Determine the [X, Y] coordinate at the center of the cell enclosing the given text.  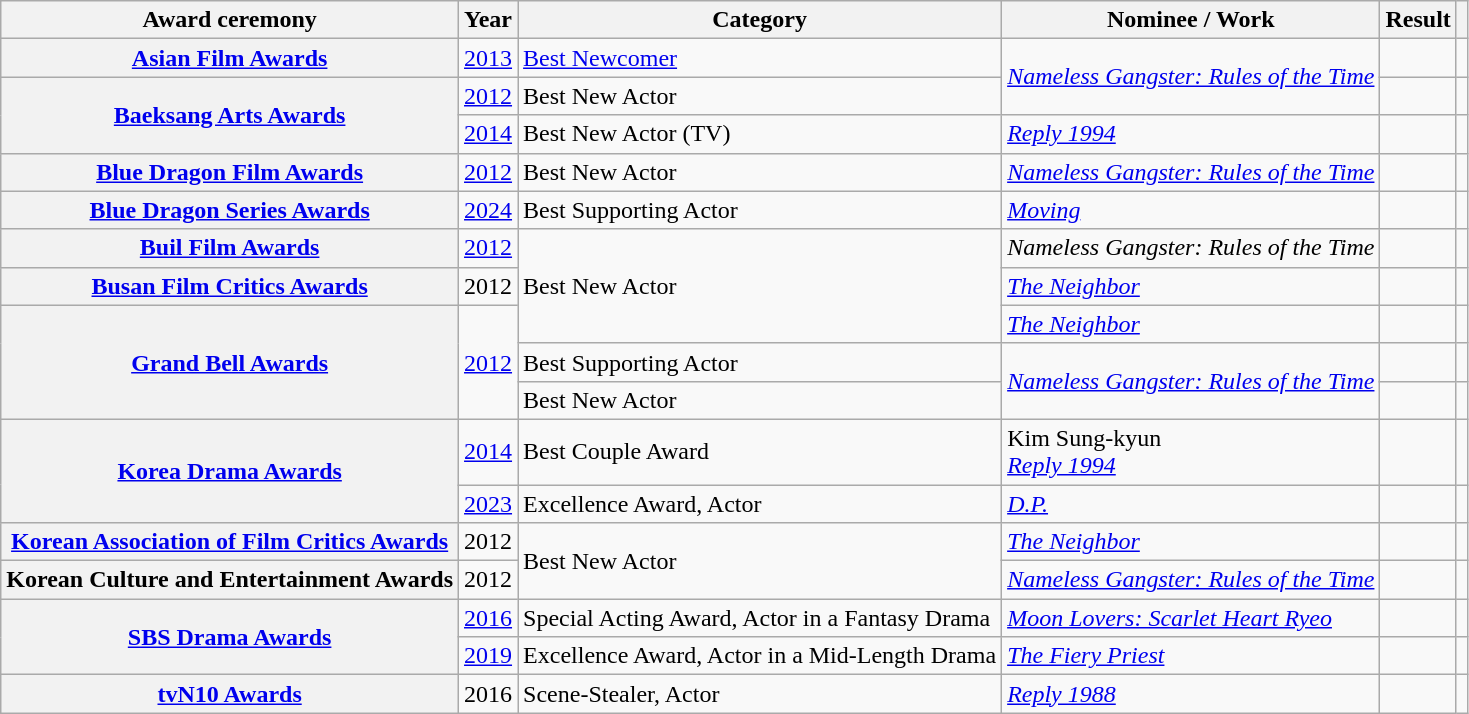
2024 [488, 210]
SBS Drama Awards [230, 637]
Baeksang Arts Awards [230, 115]
Moving [1191, 210]
Year [488, 20]
Buil Film Awards [230, 248]
tvN10 Awards [230, 694]
2019 [488, 656]
Moon Lovers: Scarlet Heart Ryeo [1191, 618]
Best Couple Award [760, 452]
Kim Sung-kyun Reply 1994 [1191, 452]
Blue Dragon Film Awards [230, 172]
Blue Dragon Series Awards [230, 210]
Korean Culture and Entertainment Awards [230, 580]
Busan Film Critics Awards [230, 286]
Reply 1988 [1191, 694]
2023 [488, 503]
Excellence Award, Actor [760, 503]
Korea Drama Awards [230, 470]
Korean Association of Film Critics Awards [230, 542]
Asian Film Awards [230, 58]
Nominee / Work [1191, 20]
Scene-Stealer, Actor [760, 694]
Best New Actor (TV) [760, 134]
Grand Bell Awards [230, 362]
Best Newcomer [760, 58]
Result [1418, 20]
Category [760, 20]
The Fiery Priest [1191, 656]
Reply 1994 [1191, 134]
Special Acting Award, Actor in a Fantasy Drama [760, 618]
Award ceremony [230, 20]
D.P. [1191, 503]
Excellence Award, Actor in a Mid-Length Drama [760, 656]
2013 [488, 58]
